Return the (x, y) coordinate for the center point of the cell that contains the specified text.  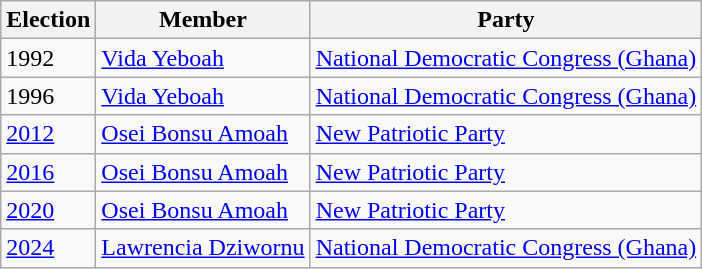
2024 (48, 248)
Member (203, 20)
1992 (48, 58)
Election (48, 20)
Party (506, 20)
2020 (48, 210)
Lawrencia Dziwornu (203, 248)
2016 (48, 172)
2012 (48, 134)
1996 (48, 96)
